Capture the cell that displays the provided text and extract its [X, Y] central coordinate. 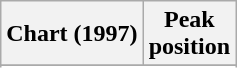
Peakposition [189, 34]
Chart (1997) [72, 34]
